Detect which cell encompasses the target text, then output its (X, Y) center coordinate. 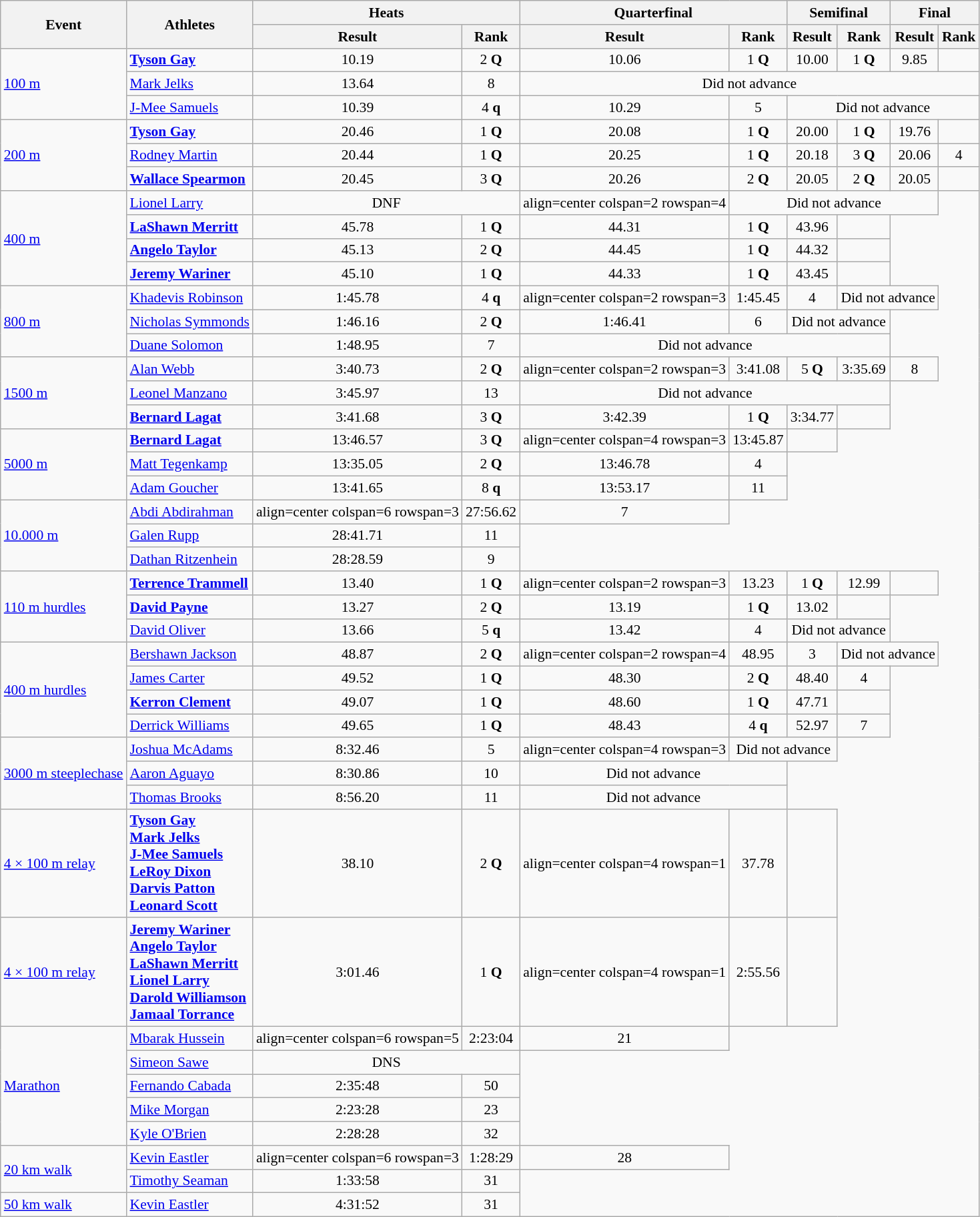
Final (935, 13)
1:48.95 (358, 346)
3:41.68 (358, 417)
32 (491, 1134)
13:41.65 (358, 488)
2:23:28 (358, 1110)
8:32.46 (358, 750)
Marathon (64, 1086)
Galen Rupp (189, 536)
Heats (386, 13)
19.76 (915, 131)
13.40 (358, 583)
Mike Morgan (189, 1110)
David Oliver (189, 631)
Aaron Aguayo (189, 773)
Khadevis Robinson (189, 298)
1:45.45 (758, 298)
3:45.97 (358, 393)
200 m (64, 155)
3:42.39 (624, 417)
10.06 (624, 60)
43.96 (813, 227)
110 m hurdles (64, 607)
Quarterfinal (653, 13)
2:23:04 (491, 1039)
48.30 (624, 679)
13.64 (358, 84)
9.85 (915, 60)
2:55.56 (758, 973)
1:46.16 (358, 322)
48.40 (813, 679)
27:56.62 (491, 512)
3 (813, 655)
2:35:48 (358, 1086)
49.65 (358, 726)
48.60 (624, 702)
DNS (386, 1062)
8:30.86 (358, 773)
3:40.73 (358, 370)
Derrick Williams (189, 726)
13:53.17 (624, 488)
9 (491, 560)
Simeon Sawe (189, 1062)
23 (491, 1110)
100 m (64, 84)
David Payne (189, 607)
Timothy Seaman (189, 1181)
50 km walk (64, 1205)
400 m (64, 238)
20.44 (358, 155)
1:33:58 (358, 1181)
48.95 (758, 655)
20 km walk (64, 1169)
3:41.08 (758, 370)
Tyson GayMark JelksJ-Mee SamuelsLeRoy DixonDarvis PattonLeonard Scott (189, 863)
Mark Jelks (189, 84)
48.43 (624, 726)
6 (758, 322)
Thomas Brooks (189, 797)
Terrence Trammell (189, 583)
13:46.78 (624, 464)
20.06 (915, 155)
Matt Tegenkamp (189, 464)
400 m hurdles (64, 690)
Bershawn Jackson (189, 655)
13.23 (758, 583)
20.45 (358, 179)
Semifinal (839, 13)
Kyle O'Brien (189, 1134)
20.08 (624, 131)
800 m (64, 322)
5000 m (64, 464)
10.19 (358, 60)
13 (491, 393)
10 (491, 773)
38.10 (358, 863)
20.18 (813, 155)
43.45 (813, 274)
5 Q (813, 370)
Abdi Abdirahman (189, 512)
Joshua McAdams (189, 750)
5 q (491, 631)
49.52 (358, 679)
44.31 (624, 227)
45.78 (358, 227)
20.46 (358, 131)
Adam Goucher (189, 488)
28 (624, 1158)
44.33 (624, 274)
James Carter (189, 679)
20.00 (813, 131)
45.13 (358, 250)
1500 m (64, 394)
Jeremy WarinerAngelo TaylorLaShawn MerrittLionel LarryDarold WilliamsonJamaal Torrance (189, 973)
1:28:29 (491, 1158)
13:35.05 (358, 464)
Kerron Clement (189, 702)
44.32 (813, 250)
3000 m steeplechase (64, 774)
48.87 (358, 655)
4:31:52 (358, 1205)
LaShawn Merritt (189, 227)
13.19 (624, 607)
10.000 m (64, 535)
align=center colspan=6 rowspan=5 (358, 1039)
Dathan Ritzenhein (189, 560)
20.25 (624, 155)
13:46.57 (358, 440)
Duane Solomon (189, 346)
45.10 (358, 274)
49.07 (358, 702)
Leonel Manzano (189, 393)
8:56.20 (358, 797)
10.29 (624, 108)
44.45 (624, 250)
3:01.46 (358, 973)
3:34.77 (813, 417)
13.02 (813, 607)
Mbarak Hussein (189, 1039)
1:45.78 (358, 298)
8 q (491, 488)
Event (64, 24)
13.66 (358, 631)
13:45.87 (758, 440)
28:41.71 (358, 536)
13.42 (624, 631)
Jeremy Wariner (189, 274)
Angelo Taylor (189, 250)
20.26 (624, 179)
52.97 (813, 726)
47.71 (813, 702)
Nicholas Symmonds (189, 322)
Fernando Cabada (189, 1086)
37.78 (758, 863)
13.27 (358, 607)
10.39 (358, 108)
50 (491, 1086)
Wallace Spearmon (189, 179)
Rodney Martin (189, 155)
3:35.69 (863, 370)
Athletes (189, 24)
J-Mee Samuels (189, 108)
12.99 (863, 583)
DNF (386, 203)
10.00 (813, 60)
28:28.59 (358, 560)
21 (624, 1039)
Alan Webb (189, 370)
2:28:28 (358, 1134)
1:46.41 (624, 322)
Lionel Larry (189, 203)
